Locate the cell with the specified text and output its [X, Y] center coordinate. 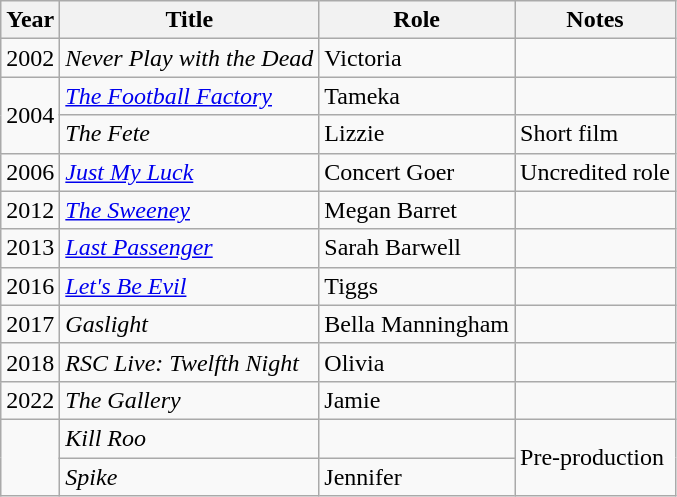
2013 [30, 248]
Megan Barret [417, 210]
Victoria [417, 58]
2016 [30, 286]
Spike [190, 477]
The Sweeney [190, 210]
RSC Live: Twelfth Night [190, 362]
Concert Goer [417, 172]
Kill Roo [190, 438]
2002 [30, 58]
2006 [30, 172]
Jennifer [417, 477]
2018 [30, 362]
Notes [596, 20]
Tameka [417, 96]
Jamie [417, 400]
Sarah Barwell [417, 248]
The Football Factory [190, 96]
Uncredited role [596, 172]
Gaslight [190, 324]
Pre-production [596, 457]
Olivia [417, 362]
Year [30, 20]
The Fete [190, 134]
Title [190, 20]
Never Play with the Dead [190, 58]
The Gallery [190, 400]
Just My Luck [190, 172]
Let's Be Evil [190, 286]
Last Passenger [190, 248]
2017 [30, 324]
Lizzie [417, 134]
2022 [30, 400]
2012 [30, 210]
2004 [30, 115]
Short film [596, 134]
Role [417, 20]
Bella Manningham [417, 324]
Tiggs [417, 286]
